Return the (x, y) coordinate for the center point of the cell that contains the specified text.  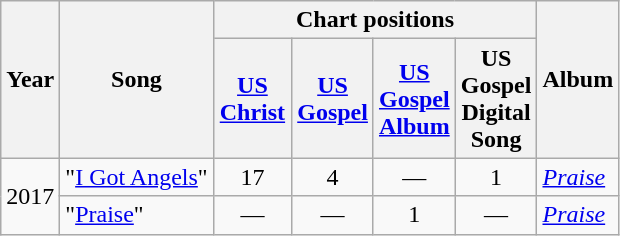
17 (252, 177)
Chart positions (375, 20)
Year (30, 80)
USGospel Digital Song (496, 98)
4 (333, 177)
2017 (30, 196)
USGospel Album (414, 98)
Song (136, 80)
Album (578, 80)
USGospel (333, 98)
"I Got Angels" (136, 177)
USChrist (252, 98)
"Praise" (136, 215)
